For the text-containing cell, return its midpoint in [x, y] coordinate format. 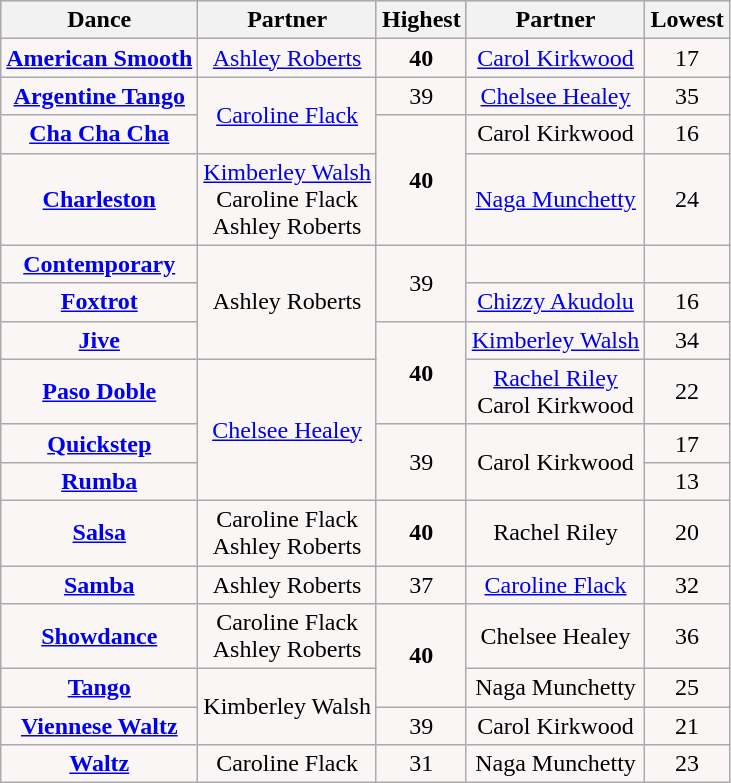
Charleston [100, 199]
Jive [100, 340]
Contemporary [100, 264]
Viennese Waltz [100, 726]
31 [421, 764]
Rachel Riley [556, 532]
23 [687, 764]
13 [687, 481]
Chizzy Akudolu [556, 302]
Kimberley WalshCaroline FlackAshley Roberts [288, 199]
22 [687, 392]
24 [687, 199]
21 [687, 726]
Rachel RileyCarol Kirkwood [556, 392]
35 [687, 96]
Rumba [100, 481]
Salsa [100, 532]
Paso Doble [100, 392]
Highest [421, 20]
Cha Cha Cha [100, 134]
Showdance [100, 636]
Waltz [100, 764]
34 [687, 340]
37 [421, 585]
Dance [100, 20]
25 [687, 688]
American Smooth [100, 58]
20 [687, 532]
Argentine Tango [100, 96]
Tango [100, 688]
Quickstep [100, 443]
32 [687, 585]
36 [687, 636]
Foxtrot [100, 302]
Lowest [687, 20]
Samba [100, 585]
